Pinpoint the cell where the given text exists, returning its [x, y] midpoint coordinate. 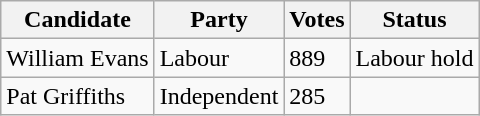
285 [317, 96]
Status [414, 20]
Independent [219, 96]
Labour [219, 58]
Pat Griffiths [78, 96]
William Evans [78, 58]
Votes [317, 20]
Party [219, 20]
Candidate [78, 20]
Labour hold [414, 58]
889 [317, 58]
